Determine the (x, y) coordinate at the center of the cell enclosing the given text.  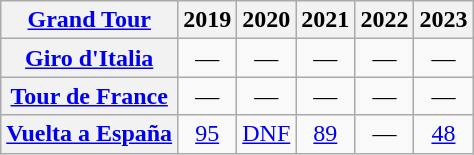
Giro d'Italia (90, 58)
2022 (384, 20)
2020 (266, 20)
2023 (444, 20)
2019 (208, 20)
2021 (326, 20)
Vuelta a España (90, 134)
89 (326, 134)
48 (444, 134)
Grand Tour (90, 20)
DNF (266, 134)
Tour de France (90, 96)
95 (208, 134)
